Locate the cell with the specified text and output its (x, y) center coordinate. 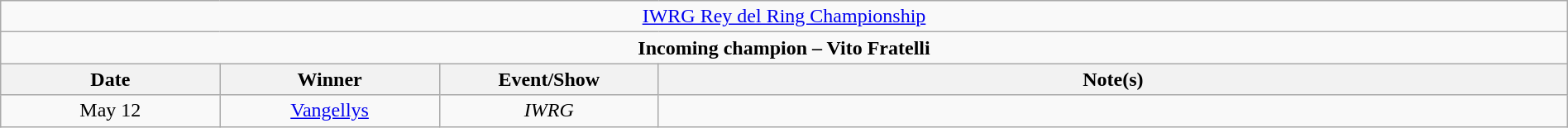
IWRG Rey del Ring Championship (784, 17)
Note(s) (1113, 79)
Date (111, 79)
Event/Show (549, 79)
Winner (329, 79)
May 12 (111, 111)
Incoming champion – Vito Fratelli (784, 48)
IWRG (549, 111)
Vangellys (329, 111)
